Output the [X, Y] coordinate of the center of the cell containing the given text.  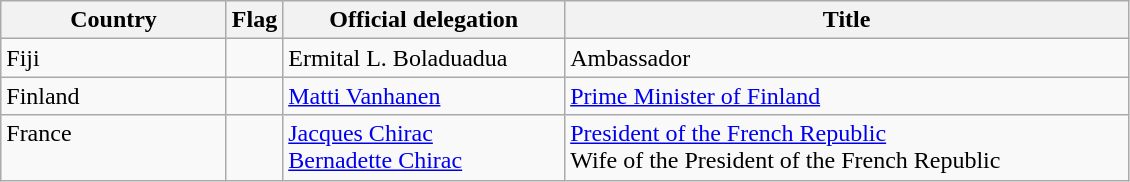
Prime Minister of Finland [847, 96]
President of the French RepublicWife of the President of the French Republic [847, 148]
Finland [114, 96]
Matti Vanhanen [424, 96]
Ermital L. Boladuadua [424, 58]
Jacques ChiracBernadette Chirac [424, 148]
Official delegation [424, 20]
Title [847, 20]
Country [114, 20]
Flag [254, 20]
Fiji [114, 58]
France [114, 148]
Ambassador [847, 58]
